Return the (x, y) coordinate for the center point of the cell that contains the specified text.  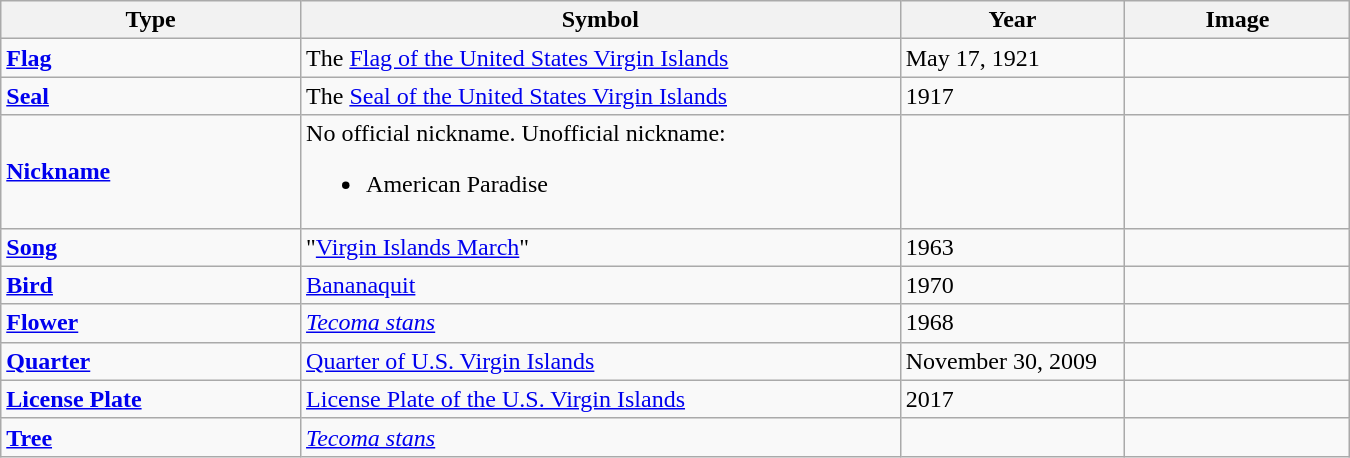
1963 (1012, 247)
No official nickname. Unofficial nickname:American Paradise (601, 172)
Type (151, 20)
Song (151, 247)
License Plate (151, 399)
Flower (151, 323)
Symbol (601, 20)
"Virgin Islands March" (601, 247)
Image (1238, 20)
Quarter of U.S. Virgin Islands (601, 361)
Year (1012, 20)
2017 (1012, 399)
1917 (1012, 96)
Seal (151, 96)
Nickname (151, 172)
Bird (151, 285)
November 30, 2009 (1012, 361)
Flag (151, 58)
The Seal of the United States Virgin Islands (601, 96)
Quarter (151, 361)
The Flag of the United States Virgin Islands (601, 58)
Bananaquit (601, 285)
Tree (151, 437)
1968 (1012, 323)
May 17, 1921 (1012, 58)
1970 (1012, 285)
License Plate of the U.S. Virgin Islands (601, 399)
